Return [x, y] of the center of cell containing provided text 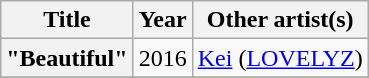
Other artist(s) [280, 20]
"Beautiful" [67, 58]
2016 [162, 58]
Kei (LOVELYZ) [280, 58]
Year [162, 20]
Title [67, 20]
